Identify which cell holds the provided text, then report its (x, y) central coordinate. 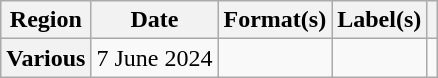
Label(s) (380, 20)
7 June 2024 (154, 58)
Date (154, 20)
Region (46, 20)
Format(s) (275, 20)
Various (46, 58)
